Pinpoint the cell where the given text exists, returning its (X, Y) midpoint coordinate. 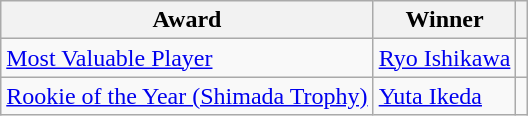
Rookie of the Year (Shimada Trophy) (187, 96)
Most Valuable Player (187, 58)
Yuta Ikeda (444, 96)
Award (187, 20)
Ryo Ishikawa (444, 58)
Winner (444, 20)
